Identify which cell holds the provided text, then report its [x, y] central coordinate. 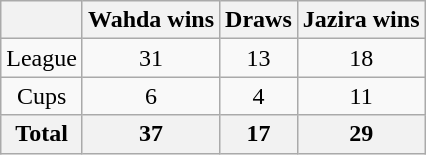
Jazira wins [361, 20]
18 [361, 58]
6 [150, 96]
Draws [259, 20]
13 [259, 58]
31 [150, 58]
37 [150, 134]
29 [361, 134]
Total [42, 134]
11 [361, 96]
Wahda wins [150, 20]
Cups [42, 96]
League [42, 58]
17 [259, 134]
4 [259, 96]
